Provide the [x, y] coordinate of the cell's center where the given text is located.  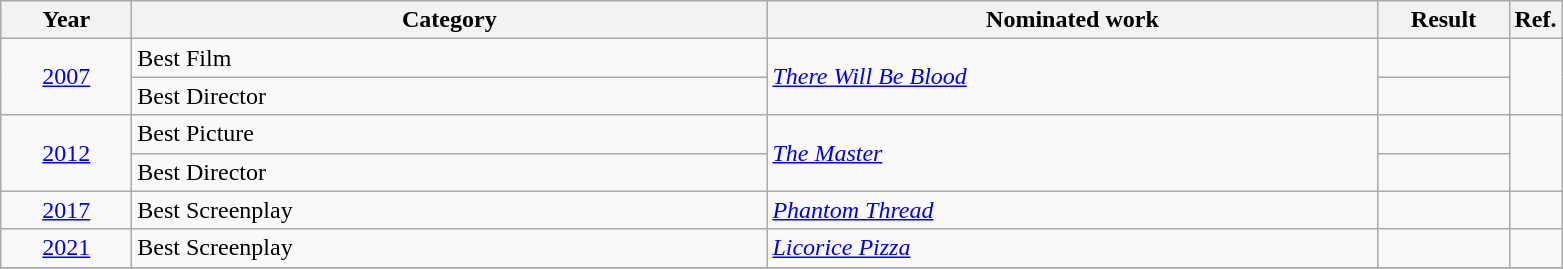
Year [66, 20]
2012 [66, 153]
Ref. [1536, 20]
There Will Be Blood [1072, 77]
Result [1444, 20]
Category [450, 20]
2021 [66, 248]
Best Film [450, 58]
2007 [66, 77]
Licorice Pizza [1072, 248]
2017 [66, 210]
Phantom Thread [1072, 210]
Nominated work [1072, 20]
Best Picture [450, 134]
The Master [1072, 153]
